Extract the [x, y] coordinate from the center of the cell holding the provided text.  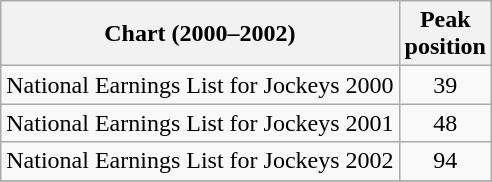
48 [445, 123]
94 [445, 161]
National Earnings List for Jockeys 2001 [200, 123]
National Earnings List for Jockeys 2002 [200, 161]
39 [445, 85]
National Earnings List for Jockeys 2000 [200, 85]
Chart (2000–2002) [200, 34]
Peakposition [445, 34]
